Capture the cell that displays the provided text and extract its [x, y] central coordinate. 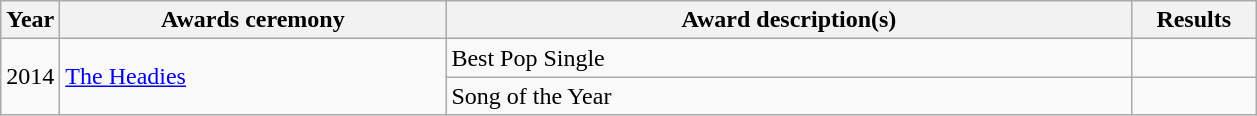
Best Pop Single [789, 58]
Year [30, 20]
2014 [30, 77]
Results [1194, 20]
Awards ceremony [253, 20]
Award description(s) [789, 20]
The Headies [253, 77]
Song of the Year [789, 96]
